Determine the (X, Y) coordinate at the center of the cell enclosing the given text.  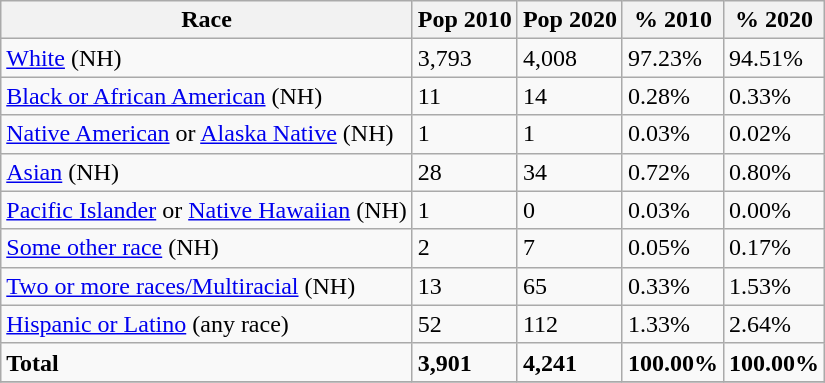
0 (570, 210)
0.02% (774, 134)
1.33% (672, 324)
0.17% (774, 248)
3,793 (464, 58)
Race (207, 20)
13 (464, 286)
65 (570, 286)
0.72% (672, 172)
% 2020 (774, 20)
0.00% (774, 210)
Pacific Islander or Native Hawaiian (NH) (207, 210)
4,241 (570, 362)
% 2010 (672, 20)
Hispanic or Latino (any race) (207, 324)
0.80% (774, 172)
34 (570, 172)
Pop 2010 (464, 20)
2 (464, 248)
28 (464, 172)
Some other race (NH) (207, 248)
Asian (NH) (207, 172)
97.23% (672, 58)
11 (464, 96)
7 (570, 248)
Black or African American (NH) (207, 96)
94.51% (774, 58)
1.53% (774, 286)
52 (464, 324)
0.28% (672, 96)
14 (570, 96)
Native American or Alaska Native (NH) (207, 134)
3,901 (464, 362)
Pop 2020 (570, 20)
112 (570, 324)
2.64% (774, 324)
0.05% (672, 248)
White (NH) (207, 58)
Total (207, 362)
4,008 (570, 58)
Two or more races/Multiracial (NH) (207, 286)
